Detect which cell encompasses the target text, then output its (x, y) center coordinate. 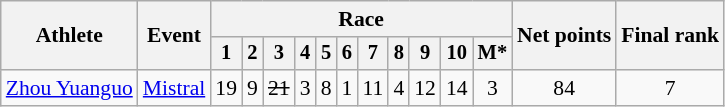
Net points (564, 36)
84 (564, 88)
M* (492, 54)
21 (279, 88)
Athlete (70, 36)
6 (346, 54)
Race (361, 19)
19 (226, 88)
12 (425, 88)
Event (174, 36)
Final rank (670, 36)
11 (372, 88)
2 (252, 54)
Zhou Yuanguo (70, 88)
14 (457, 88)
Mistral (174, 88)
5 (326, 54)
10 (457, 54)
